Determine the [X, Y] coordinate at the center of the cell enclosing the given text.  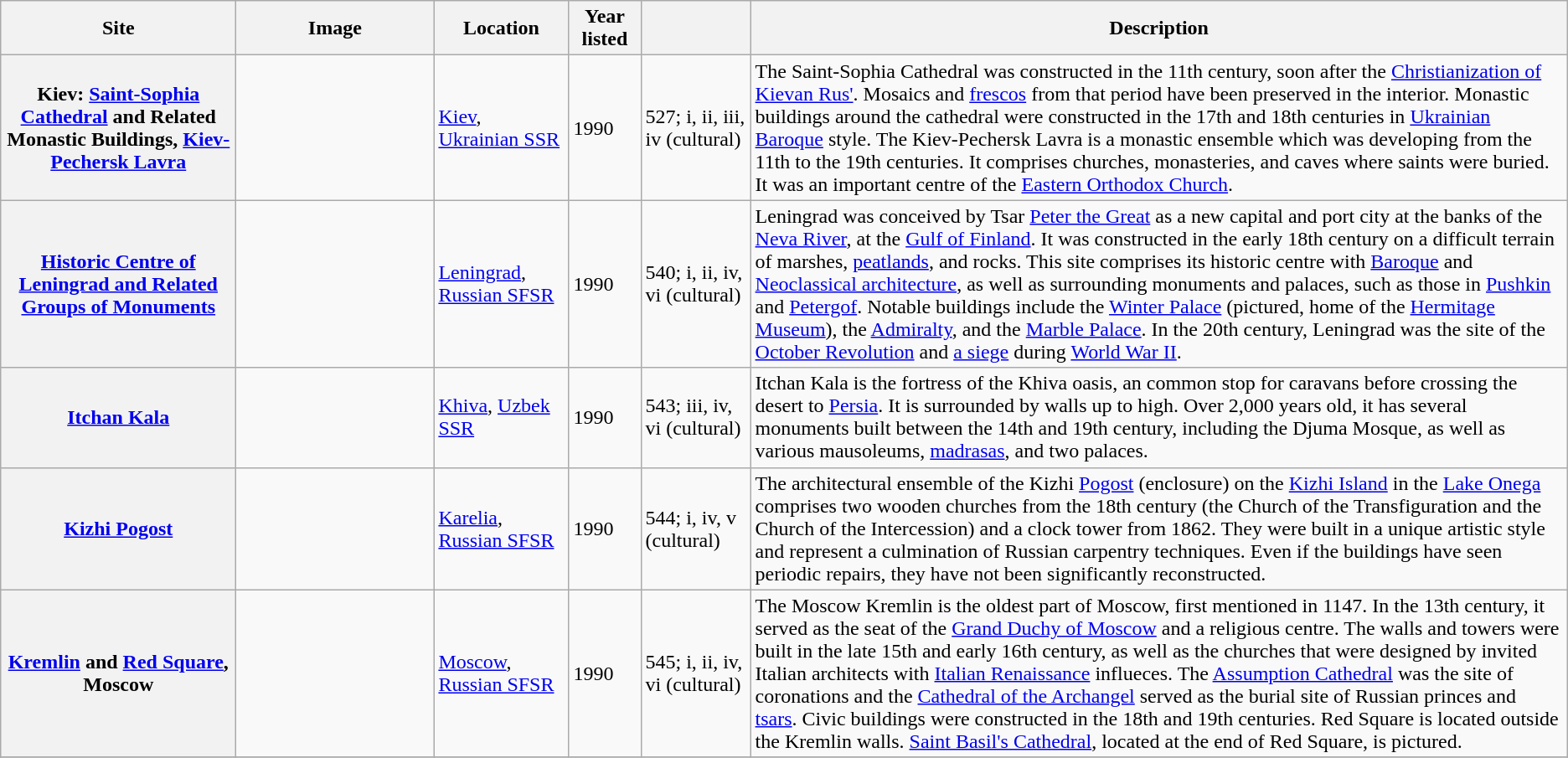
Itchan Kala [119, 417]
Historic Centre of Leningrad and Related Groups of Monuments [119, 284]
Moscow, Russian SFSR [501, 673]
543; iii, iv, vi (cultural) [695, 417]
Site [119, 28]
Kiev, Ukrainian SSR [501, 127]
Leningrad, Russian SFSR [501, 284]
Kremlin and Red Square, Moscow [119, 673]
540; i, ii, iv, vi (cultural) [695, 284]
Kizhi Pogost [119, 529]
Khiva, Uzbek SSR [501, 417]
Description [1159, 28]
Location [501, 28]
Image [335, 28]
Karelia, Russian SFSR [501, 529]
527; i, ii, iii, iv (cultural) [695, 127]
544; i, iv, v (cultural) [695, 529]
Year listed [605, 28]
Kiev: Saint-Sophia Cathedral and Related Monastic Buildings, Kiev-Pechersk Lavra [119, 127]
545; i, ii, iv, vi (cultural) [695, 673]
